Scan for the cell matching the given text and deliver its [x, y] coordinate at center. 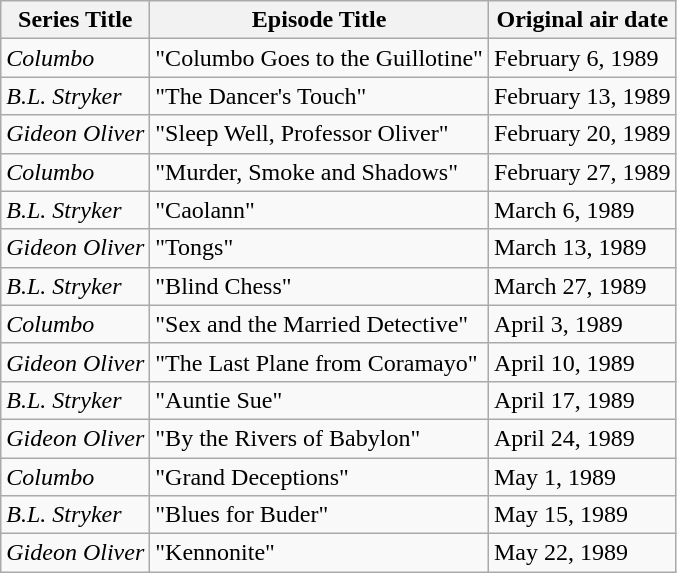
"Tongs" [320, 248]
April 24, 1989 [582, 438]
"By the Rivers of Babylon" [320, 438]
"Grand Deceptions" [320, 477]
March 6, 1989 [582, 210]
April 3, 1989 [582, 324]
Original air date [582, 20]
May 1, 1989 [582, 477]
"Blind Chess" [320, 286]
February 13, 1989 [582, 96]
"The Dancer's Touch" [320, 96]
Episode Title [320, 20]
March 27, 1989 [582, 286]
March 13, 1989 [582, 248]
"Sleep Well, Professor Oliver" [320, 134]
February 6, 1989 [582, 58]
May 22, 1989 [582, 553]
"Blues for Buder" [320, 515]
April 17, 1989 [582, 400]
February 27, 1989 [582, 172]
"Kennonite" [320, 553]
"Auntie Sue" [320, 400]
"Sex and the Married Detective" [320, 324]
"Caolann" [320, 210]
April 10, 1989 [582, 362]
Series Title [76, 20]
May 15, 1989 [582, 515]
"Murder, Smoke and Shadows" [320, 172]
February 20, 1989 [582, 134]
"The Last Plane from Coramayo" [320, 362]
"Columbo Goes to the Guillotine" [320, 58]
